For the text-containing cell, return its midpoint in [X, Y] coordinate format. 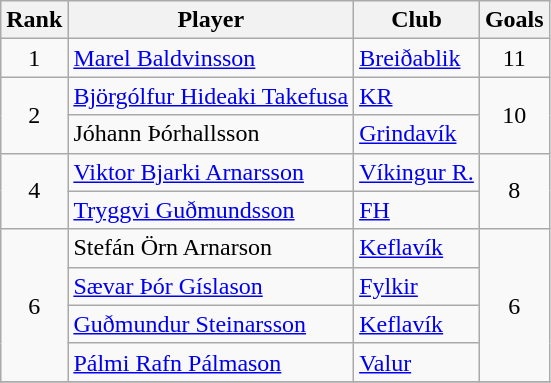
Tryggvi Guðmundsson [211, 210]
FH [417, 210]
Grindavík [417, 134]
Player [211, 20]
Breiðablik [417, 58]
Björgólfur Hideaki Takefusa [211, 96]
10 [514, 115]
Sævar Þór Gíslason [211, 286]
Rank [34, 20]
1 [34, 58]
Viktor Bjarki Arnarsson [211, 172]
11 [514, 58]
8 [514, 191]
Guðmundur Steinarsson [211, 324]
KR [417, 96]
Goals [514, 20]
4 [34, 191]
Víkingur R. [417, 172]
2 [34, 115]
Valur [417, 362]
Club [417, 20]
Marel Baldvinsson [211, 58]
Stefán Örn Arnarson [211, 248]
Jóhann Þórhallsson [211, 134]
Fylkir [417, 286]
Pálmi Rafn Pálmason [211, 362]
